Provide the (X, Y) coordinate of the cell's center where the given text is located.  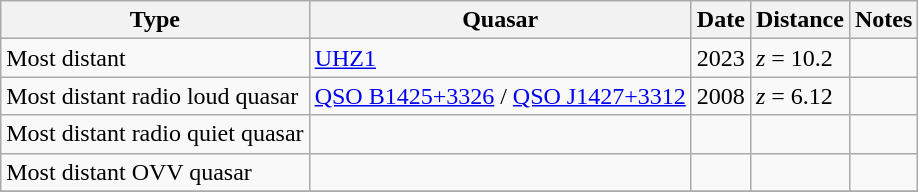
z = 10.2 (800, 58)
z = 6.12 (800, 96)
Type (155, 20)
Quasar (500, 20)
Notes (883, 20)
QSO B1425+3326 / QSO J1427+3312 (500, 96)
UHZ1 (500, 58)
Distance (800, 20)
Most distant radio loud quasar (155, 96)
Most distant OVV quasar (155, 172)
Date (720, 20)
Most distant radio quiet quasar (155, 134)
2023 (720, 58)
2008 (720, 96)
Most distant (155, 58)
